For the text-containing cell, return its midpoint in (X, Y) coordinate format. 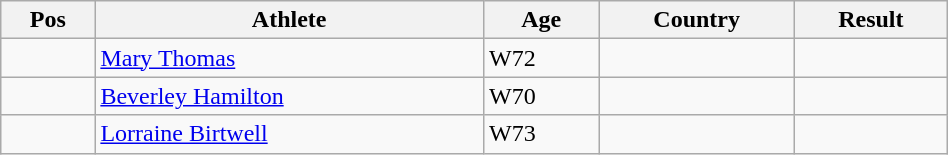
Pos (48, 20)
Country (696, 20)
Beverley Hamilton (290, 96)
W70 (542, 96)
W72 (542, 58)
Lorraine Birtwell (290, 134)
Result (870, 20)
Mary Thomas (290, 58)
Athlete (290, 20)
W73 (542, 134)
Age (542, 20)
